Return the (X, Y) coordinate for the center point of the cell that contains the specified text.  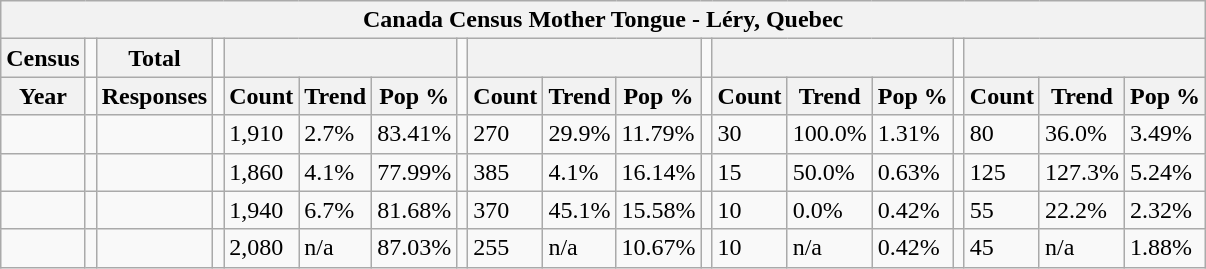
127.3% (1082, 172)
385 (506, 172)
2.32% (1164, 210)
0.63% (912, 172)
45.1% (580, 210)
Canada Census Mother Tongue - Léry, Quebec (604, 20)
255 (506, 248)
29.9% (580, 134)
30 (750, 134)
5.24% (1164, 172)
50.0% (830, 172)
2.7% (336, 134)
370 (506, 210)
1,940 (262, 210)
1.88% (1164, 248)
55 (1002, 210)
45 (1002, 248)
15.58% (658, 210)
15 (750, 172)
3.49% (1164, 134)
87.03% (414, 248)
36.0% (1082, 134)
125 (1002, 172)
Census (43, 58)
Year (43, 96)
1,860 (262, 172)
16.14% (658, 172)
22.2% (1082, 210)
77.99% (414, 172)
81.68% (414, 210)
6.7% (336, 210)
Responses (154, 96)
100.0% (830, 134)
1,910 (262, 134)
83.41% (414, 134)
Total (154, 58)
1.31% (912, 134)
80 (1002, 134)
0.0% (830, 210)
10.67% (658, 248)
2,080 (262, 248)
270 (506, 134)
11.79% (658, 134)
